Capture the cell that displays the provided text and extract its (x, y) central coordinate. 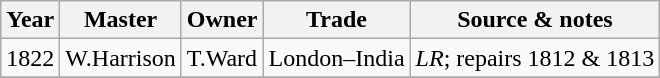
Trade (336, 20)
Year (30, 20)
Source & notes (535, 20)
Owner (222, 20)
T.Ward (222, 58)
London–India (336, 58)
W.Harrison (121, 58)
1822 (30, 58)
Master (121, 20)
LR; repairs 1812 & 1813 (535, 58)
